Provide the (x, y) coordinate of the cell's center where the given text is located.  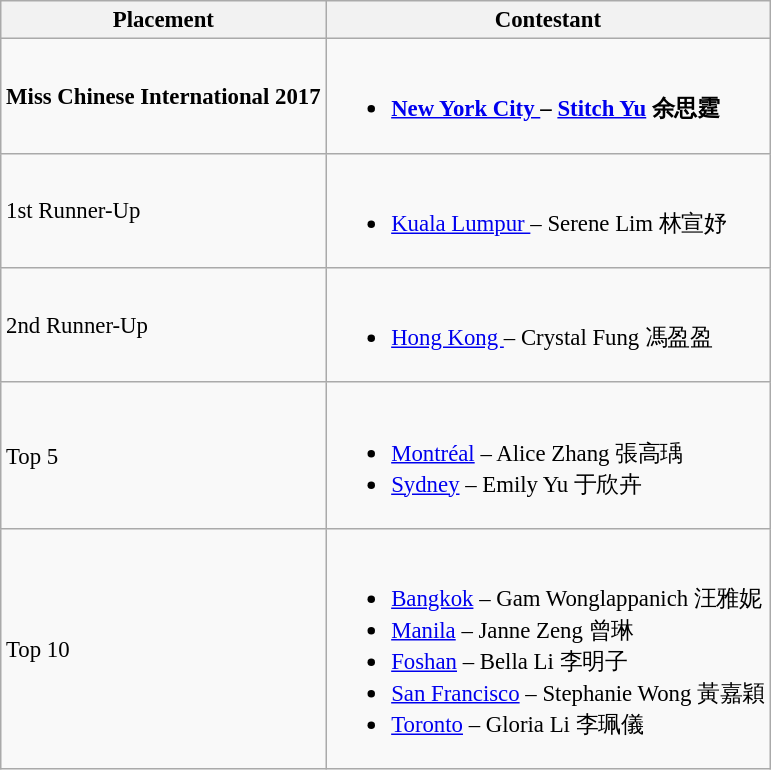
Top 10 (164, 650)
Kuala Lumpur – Serene Lim 林宣妤 (548, 210)
1st Runner-Up (164, 210)
New York City – Stitch Yu 余思霆 (548, 96)
Miss Chinese International 2017 (164, 96)
2nd Runner-Up (164, 326)
Bangkok – Gam Wonglappanich 汪雅妮Manila – Janne Zeng 曾琳Foshan – Bella Li 李明子San Francisco – Stephanie Wong 黃嘉穎Toronto – Gloria Li 李珮儀 (548, 650)
Hong Kong – Crystal Fung 馮盈盈 (548, 326)
Contestant (548, 20)
Placement (164, 20)
Top 5 (164, 455)
Montréal – Alice Zhang 張高瑀Sydney – Emily Yu 于欣卉 (548, 455)
